Scan for the cell matching the given text and deliver its [X, Y] coordinate at center. 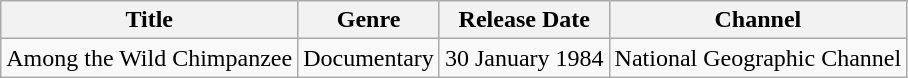
Title [150, 20]
Channel [758, 20]
Release Date [524, 20]
30 January 1984 [524, 58]
Documentary [369, 58]
Among the Wild Chimpanzee [150, 58]
Genre [369, 20]
National Geographic Channel [758, 58]
